Search for the cell housing the specified text and yield its (X, Y) center coordinate. 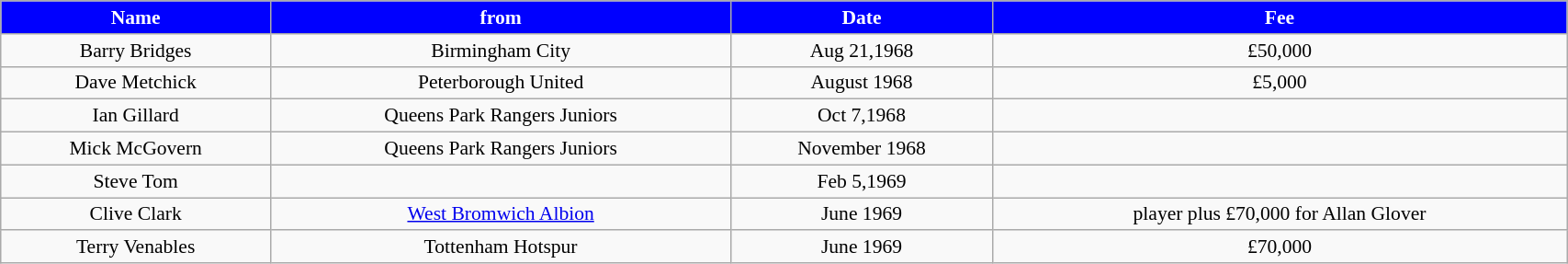
Mick McGovern (136, 149)
Birmingham City (502, 51)
Clive Clark (136, 214)
Barry Bridges (136, 51)
Name (136, 17)
£5,000 (1279, 83)
£50,000 (1279, 51)
Aug 21,1968 (862, 51)
£70,000 (1279, 247)
West Bromwich Albion (502, 214)
Steve Tom (136, 181)
Date (862, 17)
Oct 7,1968 (862, 116)
Terry Venables (136, 247)
Peterborough United (502, 83)
player plus £70,000 for Allan Glover (1279, 214)
from (502, 17)
Tottenham Hotspur (502, 247)
Dave Metchick (136, 83)
Fee (1279, 17)
Feb 5,1969 (862, 181)
Ian Gillard (136, 116)
November 1968 (862, 149)
August 1968 (862, 83)
